Scan for the cell matching the given text and deliver its [x, y] coordinate at center. 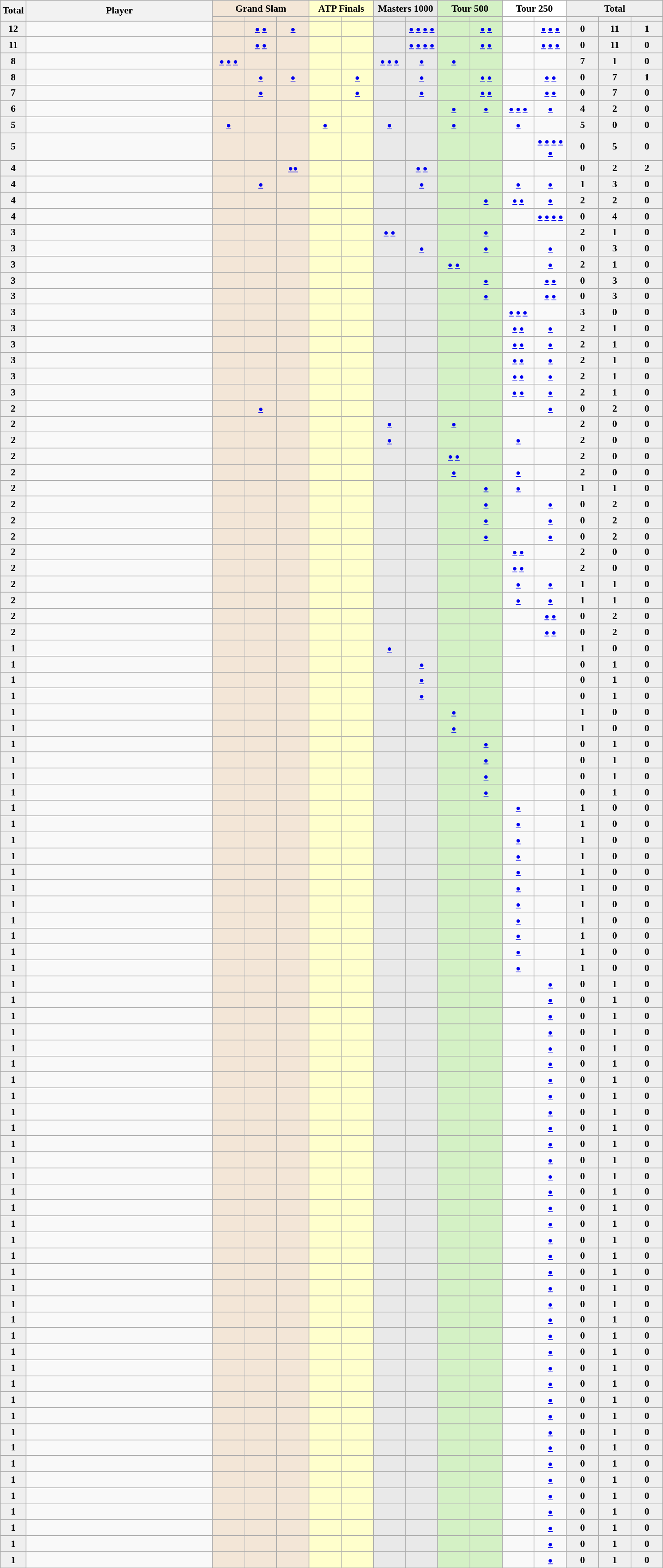
Grand Slam [261, 9]
● ● ● ● ● [550, 146]
12 [13, 29]
Tour 250 [535, 9]
Player [119, 11]
6 [13, 109]
Tour 500 [470, 9]
Masters 1000 [405, 9]
●● [293, 168]
ATP Finals [341, 9]
